Find where the given text appears and provide that cell's center as [x, y] coordinate. 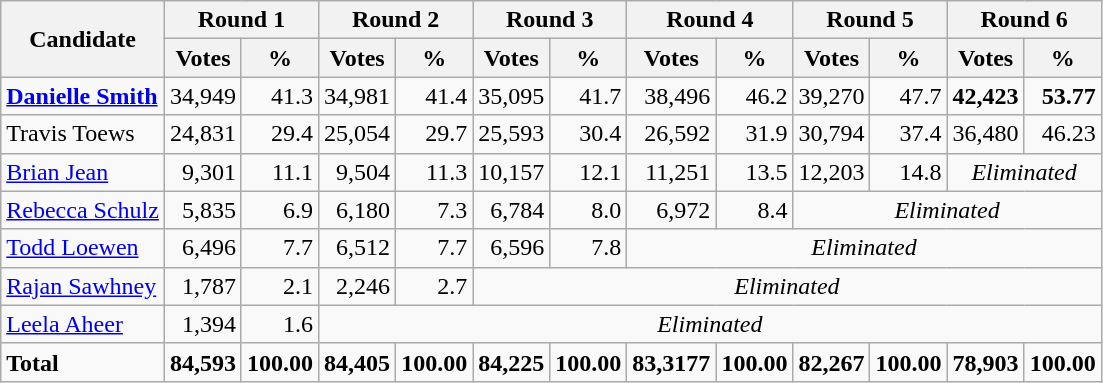
Danielle Smith [83, 96]
Candidate [83, 39]
Round 5 [870, 20]
2.7 [434, 286]
34,981 [358, 96]
7.8 [588, 248]
36,480 [986, 134]
53.77 [1062, 96]
5,835 [202, 210]
30.4 [588, 134]
6,784 [512, 210]
Round 6 [1024, 20]
83,3177 [672, 362]
34,949 [202, 96]
25,593 [512, 134]
84,405 [358, 362]
41.4 [434, 96]
Rebecca Schulz [83, 210]
6,512 [358, 248]
12.1 [588, 172]
8.4 [754, 210]
38,496 [672, 96]
42,423 [986, 96]
9,504 [358, 172]
6.9 [280, 210]
29.4 [280, 134]
Todd Loewen [83, 248]
Round 2 [396, 20]
1,394 [202, 324]
84,593 [202, 362]
Leela Aheer [83, 324]
13.5 [754, 172]
24,831 [202, 134]
Rajan Sawhney [83, 286]
6,972 [672, 210]
35,095 [512, 96]
11,251 [672, 172]
25,054 [358, 134]
41.3 [280, 96]
11.1 [280, 172]
47.7 [908, 96]
78,903 [986, 362]
Total [83, 362]
6,496 [202, 248]
37.4 [908, 134]
Round 4 [710, 20]
26,592 [672, 134]
9,301 [202, 172]
Round 3 [550, 20]
14.8 [908, 172]
84,225 [512, 362]
12,203 [832, 172]
46.2 [754, 96]
Round 1 [241, 20]
7.3 [434, 210]
10,157 [512, 172]
29.7 [434, 134]
82,267 [832, 362]
Travis Toews [83, 134]
2,246 [358, 286]
39,270 [832, 96]
2.1 [280, 286]
1.6 [280, 324]
6,180 [358, 210]
30,794 [832, 134]
11.3 [434, 172]
1,787 [202, 286]
46.23 [1062, 134]
31.9 [754, 134]
Brian Jean [83, 172]
6,596 [512, 248]
41.7 [588, 96]
8.0 [588, 210]
